For the text-containing cell, return its midpoint in [x, y] coordinate format. 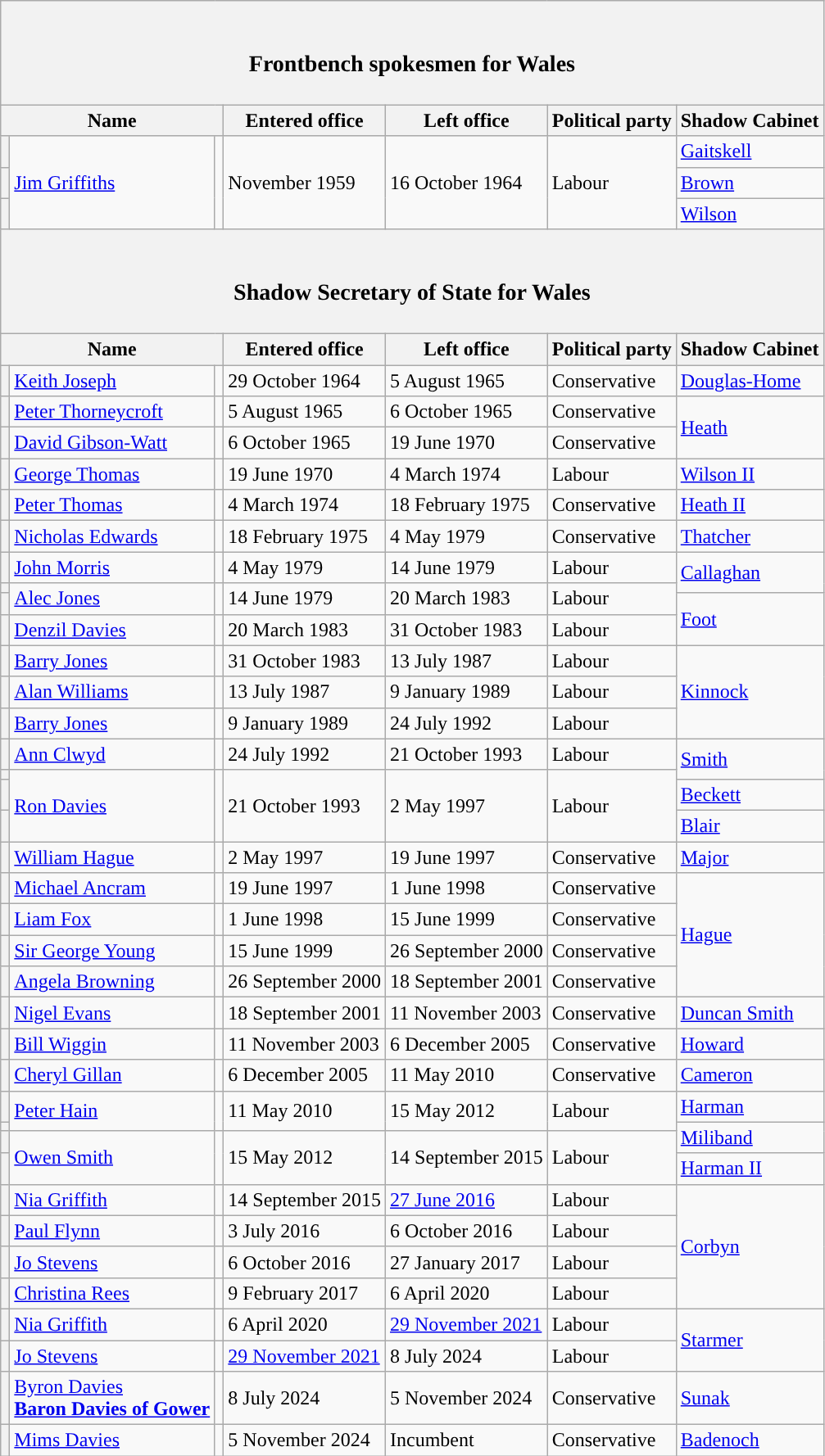
George Thomas [112, 474]
Ron Davies [112, 806]
Cheryl Gillan [112, 1075]
Corbyn [750, 1246]
Peter Hain [112, 1110]
3 July 2016 [305, 1231]
Angela Browning [112, 982]
William Hague [112, 857]
Duncan Smith [750, 1013]
Paul Flynn [112, 1231]
Jim Griffiths [112, 183]
Beckett [750, 794]
Alan Williams [112, 692]
Incumbent [467, 1440]
Brown [750, 183]
November 1959 [305, 183]
Bill Wiggin [112, 1044]
Mims Davies [112, 1440]
Peter Thorneycroft [112, 412]
Byron Davies Baron Davies of Gower [112, 1399]
29 October 1964 [305, 381]
Liam Fox [112, 920]
Denzil Davies [112, 630]
Gaitskell [750, 151]
Christina Rees [112, 1293]
Wilson II [750, 474]
Kinnock [750, 692]
Major [750, 857]
Blair [750, 825]
Sunak [750, 1399]
Douglas-Home [750, 381]
Harman [750, 1106]
Sir George Young [112, 951]
Cameron [750, 1075]
Wilson [750, 214]
Harman II [750, 1169]
Callaghan [750, 572]
9 February 2017 [305, 1293]
Nigel Evans [112, 1013]
27 June 2016 [467, 1200]
Nicholas Edwards [112, 536]
Ann Clwyd [112, 754]
Owen Smith [112, 1158]
Alec Jones [112, 599]
Heath II [750, 505]
Keith Joseph [112, 381]
Foot [750, 619]
Hague [750, 935]
Heath [750, 427]
Starmer [750, 1340]
Thatcher [750, 536]
Frontbench spokesmen for Wales [412, 52]
Shadow Secretary of State for Wales [412, 282]
27 January 2017 [467, 1262]
John Morris [112, 567]
Smith [750, 758]
Michael Ancram [112, 889]
Peter Thomas [112, 505]
Badenoch [750, 1440]
16 October 1964 [467, 183]
Howard [750, 1044]
Miliband [750, 1137]
David Gibson-Watt [112, 443]
